Return the [X, Y] coordinate for the center point of the cell that contains the specified text.  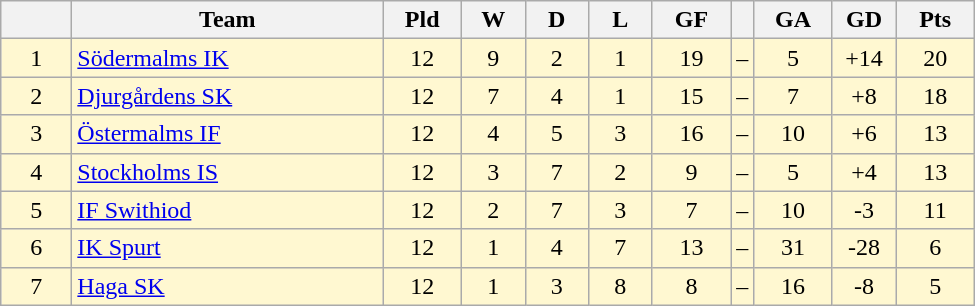
Östermalms IF [228, 134]
20 [936, 58]
IK Spurt [228, 248]
L [621, 20]
IF Swithiod [228, 210]
15 [692, 96]
Djurgårdens SK [228, 96]
Stockholms IS [228, 172]
+14 [864, 58]
Pts [936, 20]
Team [228, 20]
GD [864, 20]
-3 [864, 210]
-8 [864, 286]
+4 [864, 172]
Södermalms IK [228, 58]
31 [794, 248]
GF [692, 20]
W [493, 20]
GA [794, 20]
18 [936, 96]
Pld [422, 20]
+6 [864, 134]
+8 [864, 96]
Haga SK [228, 286]
D [557, 20]
-28 [864, 248]
19 [692, 58]
11 [936, 210]
